Extract the (x, y) coordinate from the center of the cell holding the provided text.  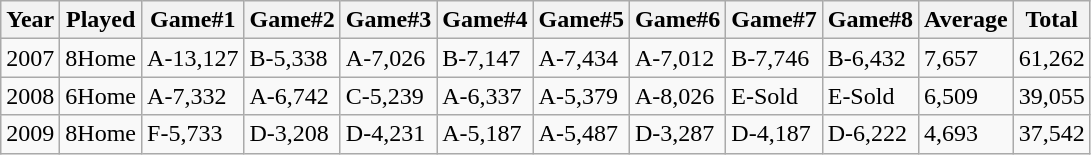
61,262 (1052, 58)
F-5,733 (193, 134)
37,542 (1052, 134)
Game#2 (292, 20)
2007 (30, 58)
A-6,742 (292, 96)
A-6,337 (485, 96)
B-6,432 (870, 58)
2009 (30, 134)
A-7,332 (193, 96)
Game#3 (388, 20)
D-4,187 (774, 134)
2008 (30, 96)
Game#5 (581, 20)
Game#7 (774, 20)
D-3,287 (677, 134)
D-4,231 (388, 134)
Year (30, 20)
B-7,147 (485, 58)
A-7,026 (388, 58)
Game#1 (193, 20)
Total (1052, 20)
Game#6 (677, 20)
Game#8 (870, 20)
B-7,746 (774, 58)
6Home (101, 96)
4,693 (966, 134)
A-5,187 (485, 134)
A-5,379 (581, 96)
A-13,127 (193, 58)
6,509 (966, 96)
Game#4 (485, 20)
7,657 (966, 58)
A-5,487 (581, 134)
A-7,012 (677, 58)
B-5,338 (292, 58)
D-6,222 (870, 134)
C-5,239 (388, 96)
D-3,208 (292, 134)
A-8,026 (677, 96)
39,055 (1052, 96)
Played (101, 20)
Average (966, 20)
A-7,434 (581, 58)
